Search for the cell housing the specified text and yield its (x, y) center coordinate. 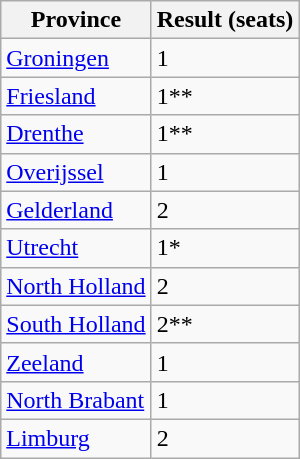
Friesland (76, 96)
South Holland (76, 324)
Utrecht (76, 248)
North Holland (76, 286)
Drenthe (76, 134)
Province (76, 20)
Groningen (76, 58)
Gelderland (76, 210)
Result (seats) (225, 20)
2** (225, 324)
1* (225, 248)
Zeeland (76, 362)
Overijssel (76, 172)
North Brabant (76, 400)
Limburg (76, 438)
